Capture the cell that displays the provided text and extract its [X, Y] central coordinate. 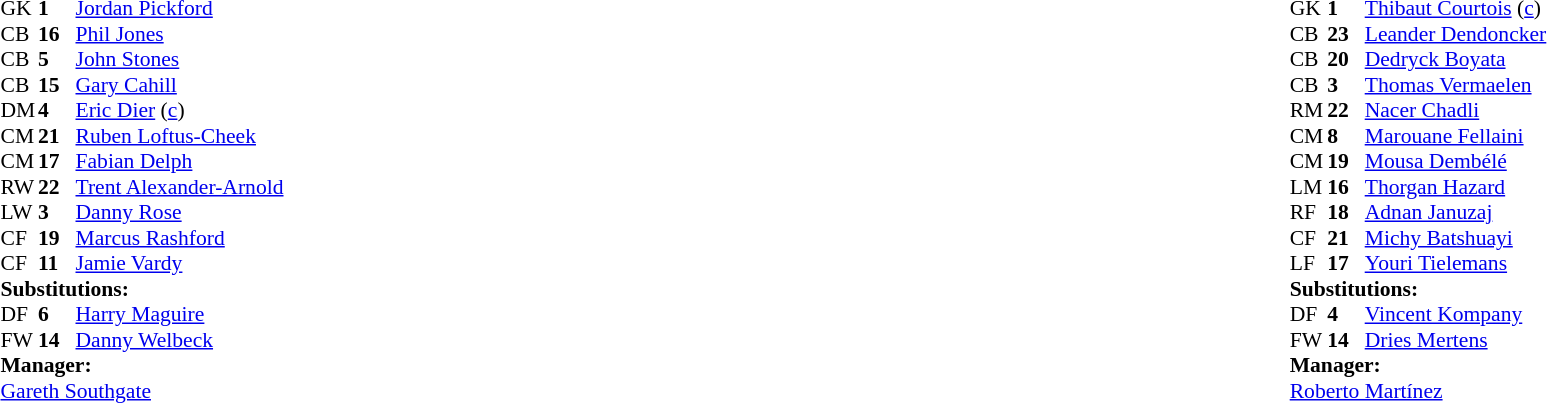
5 [57, 59]
Trent Alexander-Arnold [180, 187]
Gary Cahill [180, 85]
Jamie Vardy [180, 263]
Vincent Kompany [1456, 315]
Leander Dendoncker [1456, 34]
Harry Maguire [180, 315]
DM [19, 111]
Michy Batshuayi [1456, 238]
LW [19, 213]
Danny Welbeck [180, 340]
8 [1346, 136]
15 [57, 85]
6 [57, 315]
23 [1346, 34]
Adnan Januzaj [1456, 213]
Dries Mertens [1456, 340]
Fabian Delph [180, 161]
Thomas Vermaelen [1456, 85]
Youri Tielemans [1456, 263]
RM [1309, 111]
18 [1346, 213]
Dedryck Boyata [1456, 59]
LM [1309, 187]
Marouane Fellaini [1456, 136]
RW [19, 187]
20 [1346, 59]
RF [1309, 213]
Nacer Chadli [1456, 111]
Danny Rose [180, 213]
John Stones [180, 59]
Mousa Dembélé [1456, 161]
Ruben Loftus-Cheek [180, 136]
Thorgan Hazard [1456, 187]
LF [1309, 263]
11 [57, 263]
Eric Dier (c) [180, 111]
Phil Jones [180, 34]
Marcus Rashford [180, 238]
